Provide the (x, y) coordinate of the cell's center where the given text is located.  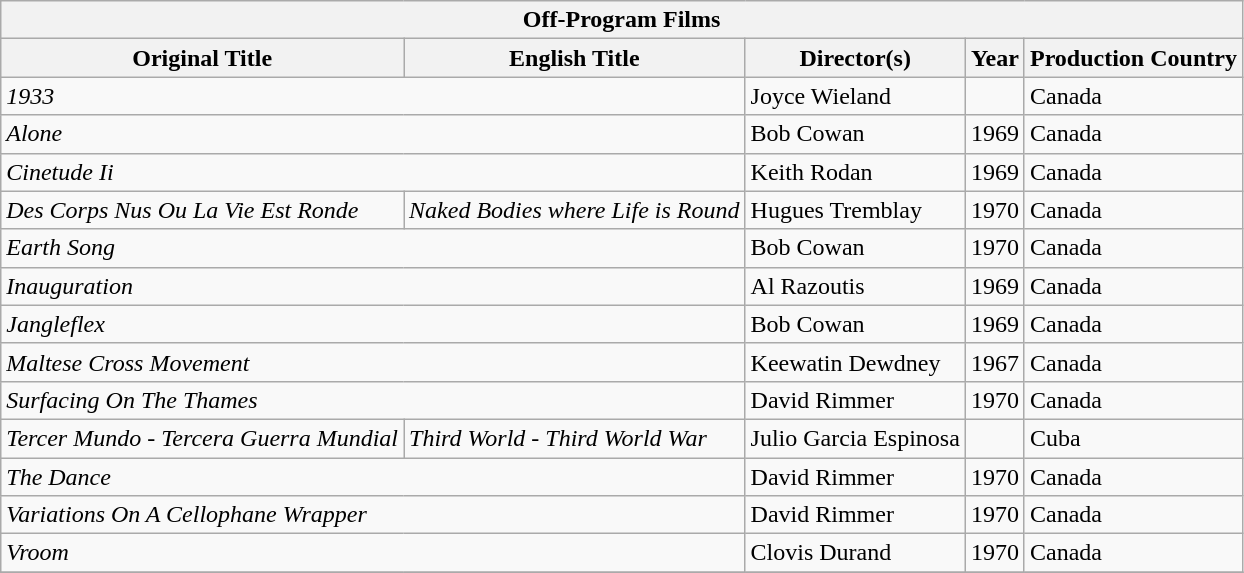
Inauguration (373, 286)
Third World - Third World War (574, 438)
Cinetude Ii (373, 172)
Clovis Durand (855, 553)
Cuba (1133, 438)
Tercer Mundo - Tercera Guerra Mundial (202, 438)
The Dance (373, 477)
Maltese Cross Movement (373, 362)
Al Razoutis (855, 286)
Off-Program Films (622, 20)
English Title (574, 58)
Naked Bodies where Life is Round (574, 210)
Variations On A Cellophane Wrapper (373, 515)
1933 (373, 96)
Vroom (373, 553)
Keewatin Dewdney (855, 362)
Production Country (1133, 58)
1967 (994, 362)
Julio Garcia Espinosa (855, 438)
Keith Rodan (855, 172)
Des Corps Nus Ou La Vie Est Ronde (202, 210)
Year (994, 58)
Earth Song (373, 248)
Hugues Tremblay (855, 210)
Jangleflex (373, 324)
Original Title (202, 58)
Surfacing On The Thames (373, 400)
Joyce Wieland (855, 96)
Alone (373, 134)
Director(s) (855, 58)
